Provide the [x, y] coordinate of the cell's center where the given text is located.  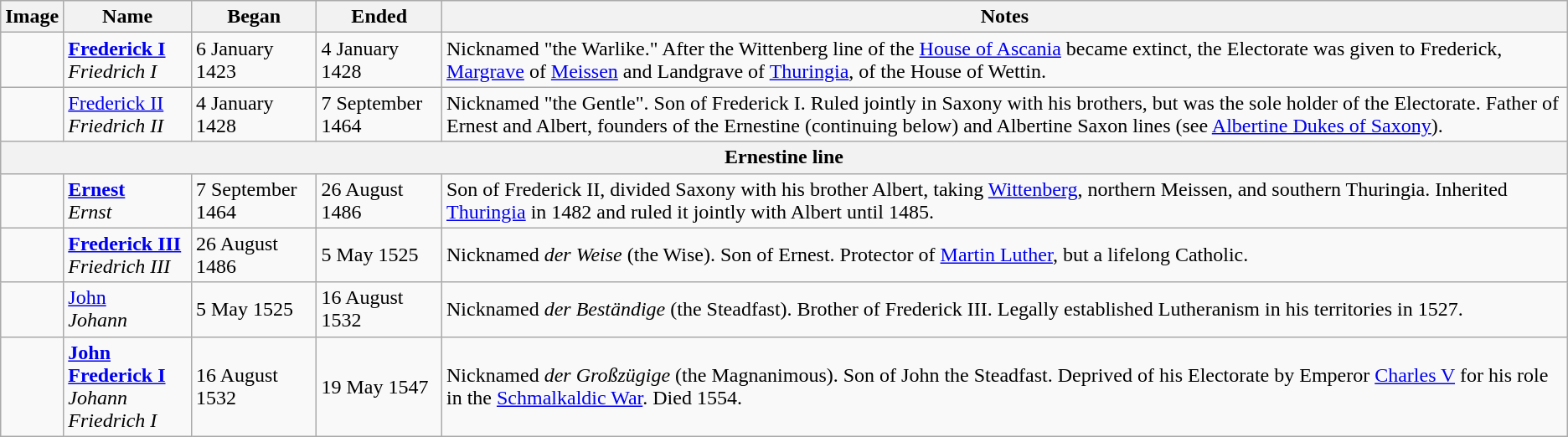
Began [254, 17]
JohnJohann [127, 310]
Notes [1004, 17]
Nicknamed der Beständige (the Steadfast). Brother of Frederick III. Legally established Lutheranism in his territories in 1527. [1004, 310]
John Frederick IJohann Friedrich I [127, 387]
Nicknamed der Weise (the Wise). Son of Ernest. Protector of Martin Luther, but a lifelong Catholic. [1004, 254]
Image [32, 17]
Name [127, 17]
Ended [379, 17]
Frederick IFriedrich I [127, 60]
6 January 1423 [254, 60]
ErnestErnst [127, 201]
19 May 1547 [379, 387]
Ernestine line [784, 157]
Frederick IIFriedrich II [127, 114]
Frederick IIIFriedrich III [127, 254]
